Locate the cell with the specified text and output its (X, Y) center coordinate. 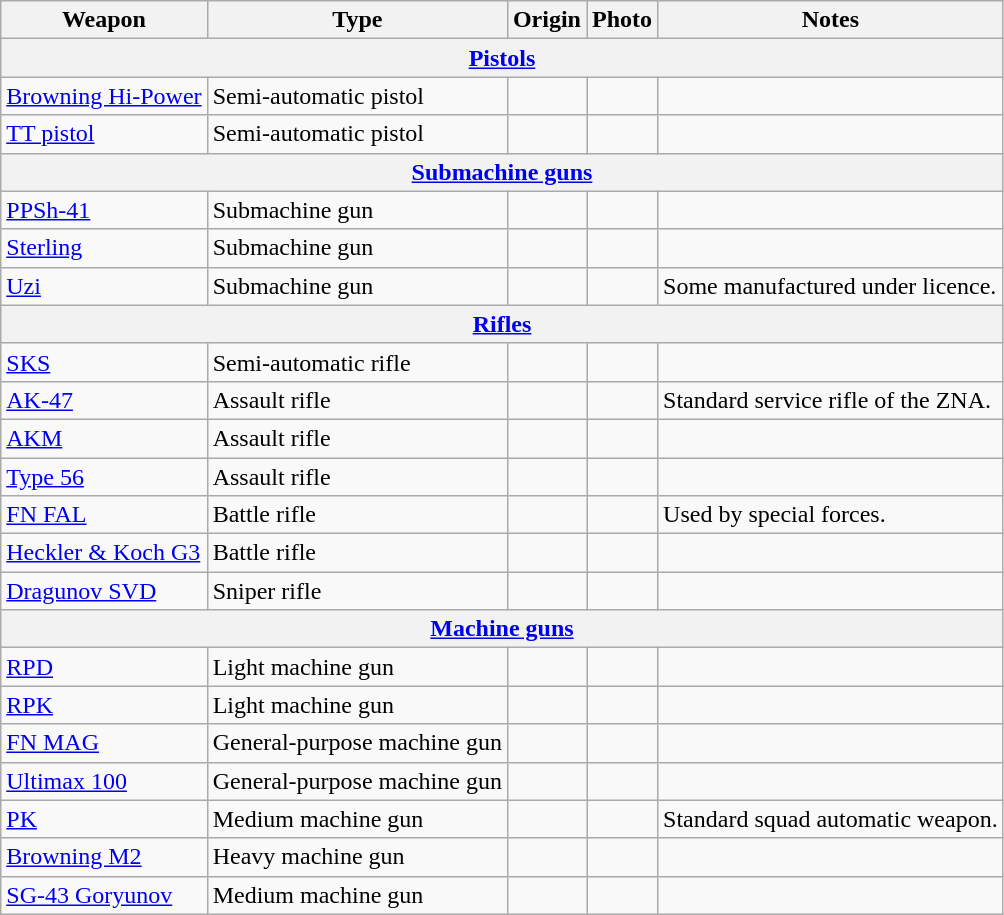
Browning Hi-Power (104, 96)
Dragunov SVD (104, 591)
Submachine guns (502, 172)
AKM (104, 438)
Used by special forces. (831, 515)
Machine guns (502, 629)
Type 56 (104, 477)
Pistols (502, 58)
Heckler & Koch G3 (104, 553)
Type (357, 20)
RPD (104, 667)
FN MAG (104, 743)
Some manufactured under licence. (831, 286)
Rifles (502, 324)
Semi-automatic rifle (357, 362)
AK-47 (104, 400)
TT pistol (104, 134)
Browning M2 (104, 857)
Weapon (104, 20)
Standard service rifle of the ZNA. (831, 400)
Photo (622, 20)
Heavy machine gun (357, 857)
SKS (104, 362)
RPK (104, 705)
Origin (546, 20)
PK (104, 819)
Uzi (104, 286)
Sterling (104, 248)
PPSh-41 (104, 210)
Sniper rifle (357, 591)
Standard squad automatic weapon. (831, 819)
Notes (831, 20)
Ultimax 100 (104, 781)
SG-43 Goryunov (104, 895)
FN FAL (104, 515)
